Find where the given text appears and provide that cell's center as [x, y] coordinate. 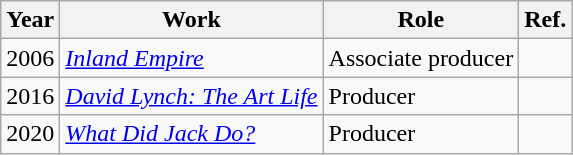
David Lynch: The Art Life [192, 96]
2016 [30, 96]
Role [421, 20]
Work [192, 20]
Inland Empire [192, 58]
What Did Jack Do? [192, 134]
Associate producer [421, 58]
Ref. [546, 20]
Year [30, 20]
2006 [30, 58]
2020 [30, 134]
